Detect which cell encompasses the target text, then output its [X, Y] center coordinate. 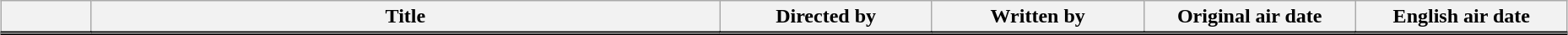
Directed by [825, 17]
Written by [1038, 17]
Title [405, 17]
English air date [1462, 17]
Original air date [1249, 17]
